Search for the cell housing the specified text and yield its [x, y] center coordinate. 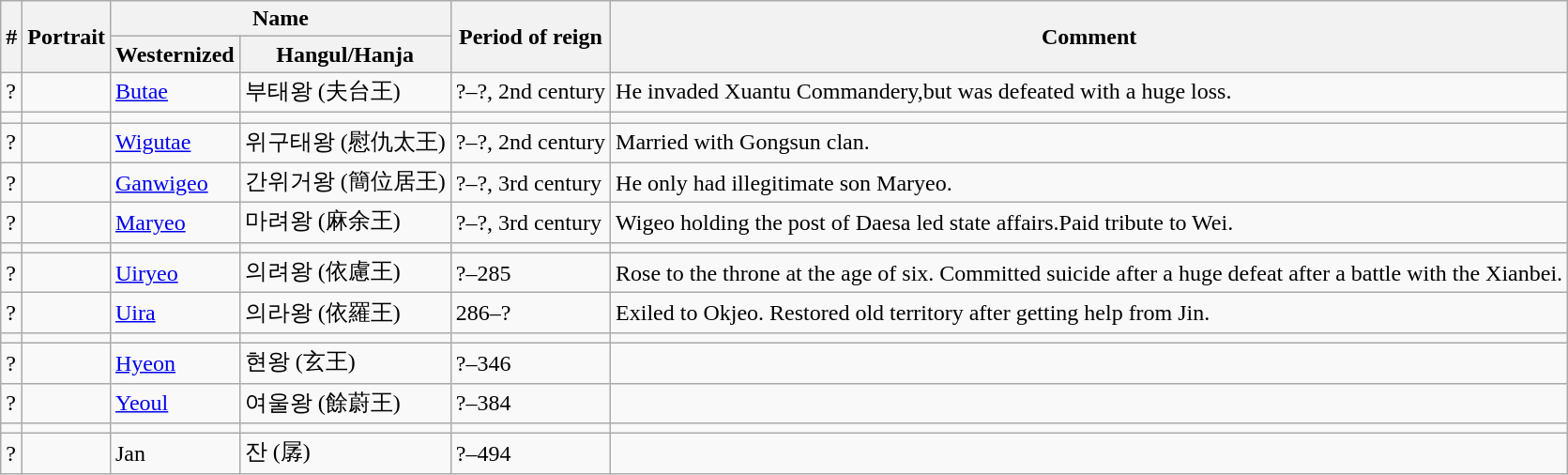
Period of reign [530, 37]
He invaded Xuantu Commandery,but was defeated with a huge loss. [1089, 92]
286–? [530, 314]
여울왕 (餘蔚王) [345, 404]
Wigutae [175, 143]
Uiryeo [175, 272]
간위거왕 (簡位居王) [345, 182]
Wigeo holding the post of Daesa led state affairs.Paid tribute to Wei. [1089, 223]
Butae [175, 92]
위구태왕 (慰仇太王) [345, 143]
Married with Gongsun clan. [1089, 143]
Maryeo [175, 223]
Comment [1089, 37]
Portrait [67, 37]
잔 (孱) [345, 454]
의라왕 (依羅王) [345, 314]
Hangul/Hanja [345, 54]
Westernized [175, 54]
?–285 [530, 272]
Name [280, 19]
의려왕 (依慮王) [345, 272]
Rose to the throne at the age of six. Committed suicide after a huge defeat after a battle with the Xianbei. [1089, 272]
Exiled to Okjeo. Restored old territory after getting help from Jin. [1089, 314]
Uira [175, 314]
부태왕 (夫台王) [345, 92]
Yeoul [175, 404]
?–346 [530, 362]
?–384 [530, 404]
현왕 (玄王) [345, 362]
?–494 [530, 454]
Jan [175, 454]
마려왕 (麻余王) [345, 223]
He only had illegitimate son Maryeo. [1089, 182]
Hyeon [175, 362]
# [11, 37]
Ganwigeo [175, 182]
